Search for the cell housing the specified text and yield its [x, y] center coordinate. 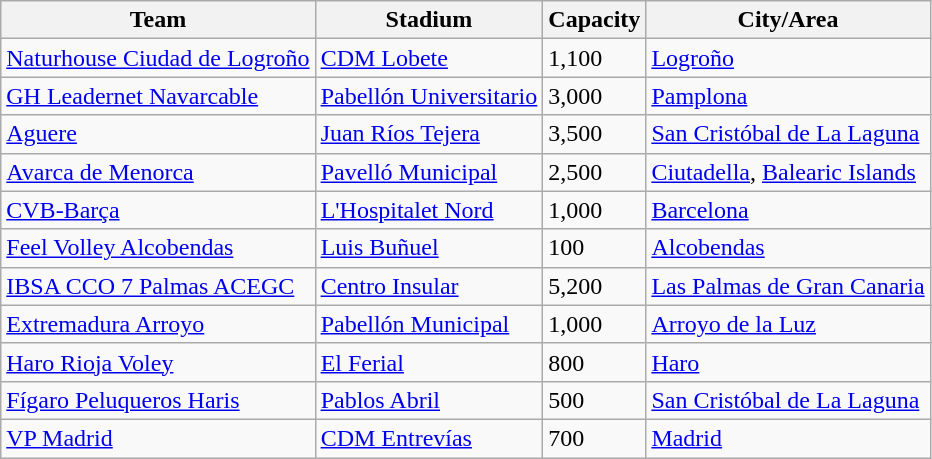
Pablos Abril [429, 400]
Arroyo de la Luz [788, 324]
5,200 [594, 286]
Naturhouse Ciudad de Logroño [158, 58]
Pabellón Municipal [429, 324]
Pavelló Municipal [429, 172]
Fígaro Peluqueros Haris [158, 400]
Juan Ríos Tejera [429, 134]
El Ferial [429, 362]
GH Leadernet Navarcable [158, 96]
Haro Rioja Voley [158, 362]
Pabellón Universitario [429, 96]
Logroño [788, 58]
2,500 [594, 172]
Avarca de Menorca [158, 172]
Luis Buñuel [429, 248]
CDM Lobete [429, 58]
Ciutadella, Balearic Islands [788, 172]
800 [594, 362]
Centro Insular [429, 286]
Capacity [594, 20]
Pamplona [788, 96]
Alcobendas [788, 248]
Stadium [429, 20]
L'Hospitalet Nord [429, 210]
Team [158, 20]
Aguere [158, 134]
3,500 [594, 134]
Madrid [788, 438]
IBSA CCO 7 Palmas ACEGC [158, 286]
700 [594, 438]
VP Madrid [158, 438]
Feel Volley Alcobendas [158, 248]
CDM Entrevías [429, 438]
3,000 [594, 96]
Extremadura Arroyo [158, 324]
1,100 [594, 58]
500 [594, 400]
Barcelona [788, 210]
CVB-Barça [158, 210]
Haro [788, 362]
Las Palmas de Gran Canaria [788, 286]
City/Area [788, 20]
100 [594, 248]
